Extract the [x, y] coordinate from the center of the cell holding the provided text.  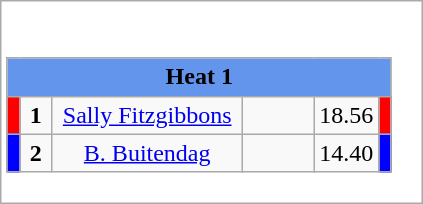
1 [36, 115]
18.56 [346, 115]
14.40 [346, 153]
2 [36, 153]
B. Buitendag [148, 153]
Heat 1 1 Sally Fitzgibbons 18.56 2 B. Buitendag 14.40 [212, 102]
Heat 1 [199, 77]
Sally Fitzgibbons [148, 115]
